Identify which cell holds the provided text, then report its [X, Y] central coordinate. 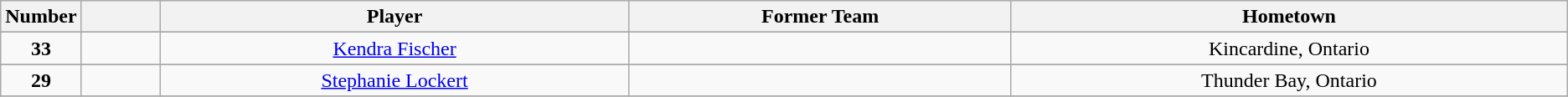
Former Team [819, 17]
Number [41, 17]
Player [395, 17]
Thunder Bay, Ontario [1290, 80]
Kendra Fischer [395, 48]
Hometown [1290, 17]
Kincardine, Ontario [1290, 48]
29 [41, 80]
Stephanie Lockert [395, 80]
33 [41, 48]
